For the text-containing cell, return its midpoint in (X, Y) coordinate format. 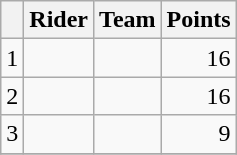
Team (128, 20)
Points (198, 20)
3 (12, 134)
9 (198, 134)
1 (12, 58)
Rider (59, 20)
2 (12, 96)
